Output the (x, y) coordinate of the center of the cell containing the given text.  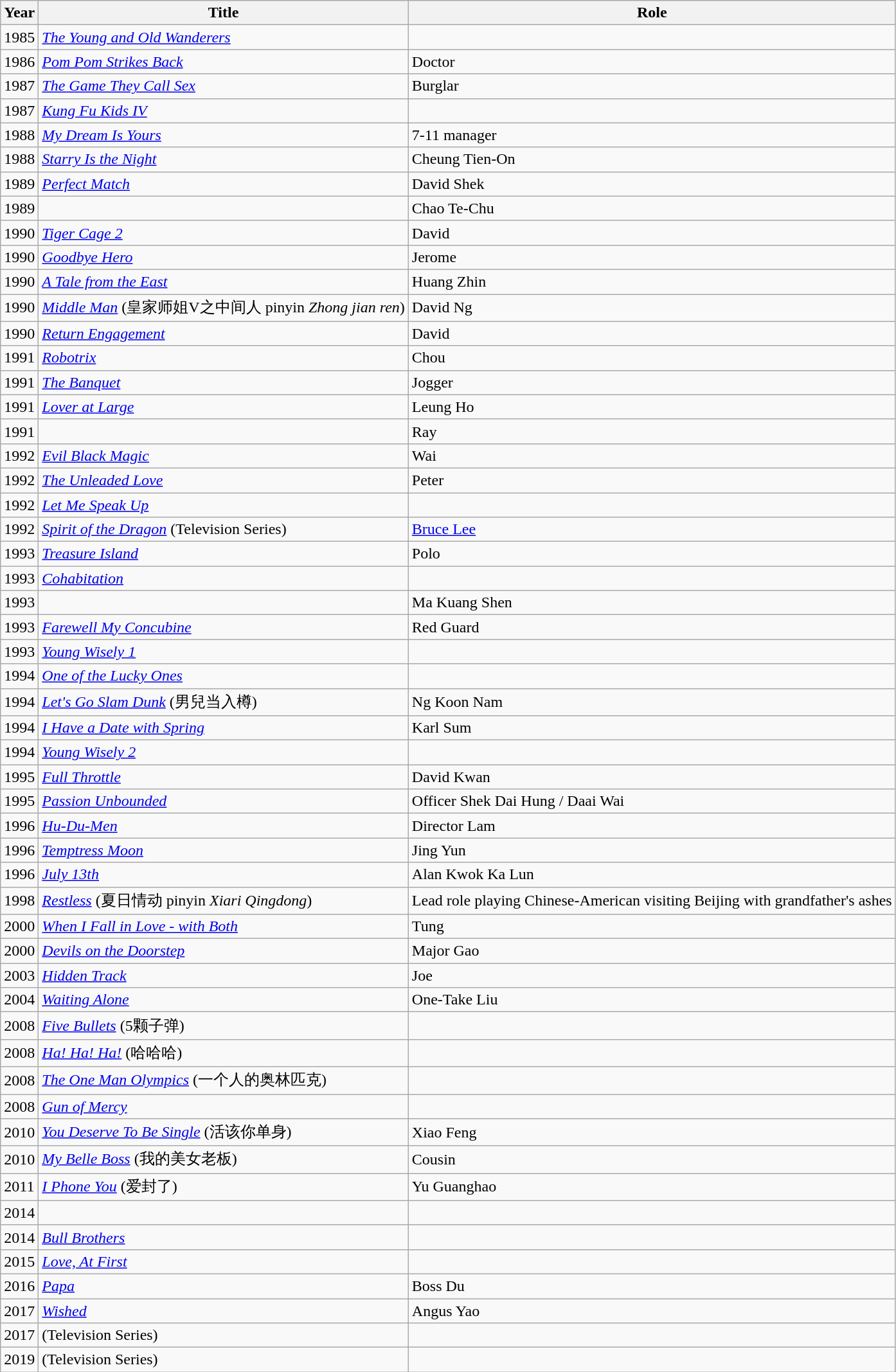
I Phone You (爱封了) (224, 1188)
2016 (19, 1286)
7-11 manager (652, 135)
Hu-Du-Men (224, 826)
1985 (19, 37)
Jogger (652, 382)
Cohabitation (224, 578)
Gun of Mercy (224, 1106)
Full Throttle (224, 777)
Ray (652, 431)
2003 (19, 976)
Goodbye Hero (224, 257)
David Kwan (652, 777)
Farewell My Concubine (224, 627)
You Deserve To Be Single (活该你单身) (224, 1132)
The Game They Call Sex (224, 86)
Yu Guanghao (652, 1188)
Joe (652, 976)
One-Take Liu (652, 1000)
Passion Unbounded (224, 801)
Lead role playing Chinese-American visiting Beijing with grandfather's ashes (652, 901)
Chou (652, 358)
Ma Kuang Shen (652, 603)
Major Gao (652, 951)
2015 (19, 1261)
Temptress Moon (224, 850)
Chao Te-Chu (652, 208)
1986 (19, 62)
Evil Black Magic (224, 456)
Burglar (652, 86)
Devils on the Doorstep (224, 951)
Jing Yun (652, 850)
2019 (19, 1360)
David Ng (652, 308)
Doctor (652, 62)
Xiao Feng (652, 1132)
One of the Lucky Ones (224, 676)
Return Engagement (224, 334)
The Unleaded Love (224, 480)
Karl Sum (652, 728)
Ha! Ha! Ha! (哈哈哈) (224, 1053)
The Banquet (224, 382)
Hidden Track (224, 976)
Five Bullets (5颗子弹) (224, 1026)
Love, At First (224, 1261)
Let's Go Slam Dunk (男兒当入樽) (224, 702)
Officer Shek Dai Hung / Daai Wai (652, 801)
Wai (652, 456)
Lover at Large (224, 407)
Jerome (652, 257)
Bruce Lee (652, 530)
Role (652, 13)
1998 (19, 901)
David Shek (652, 184)
Starry Is the Night (224, 159)
Polo (652, 554)
Peter (652, 480)
Ng Koon Nam (652, 702)
Wished (224, 1310)
Angus Yao (652, 1310)
Cheung Tien-On (652, 159)
Tiger Cage 2 (224, 233)
Boss Du (652, 1286)
Perfect Match (224, 184)
2011 (19, 1188)
Leung Ho (652, 407)
When I Fall in Love - with Both (224, 927)
Tung (652, 927)
Bull Brothers (224, 1237)
Young Wisely 2 (224, 753)
Huang Zhin (652, 281)
July 13th (224, 875)
The Young and Old Wanderers (224, 37)
Middle Man (皇家师姐V之中间人 pinyin Zhong jian ren) (224, 308)
Robotrix (224, 358)
Kung Fu Kids IV (224, 111)
I Have a Date with Spring (224, 728)
Cousin (652, 1159)
My Belle Boss (我的美女老板) (224, 1159)
Year (19, 13)
Pom Pom Strikes Back (224, 62)
Red Guard (652, 627)
Waiting Alone (224, 1000)
My Dream Is Yours (224, 135)
The One Man Olympics (一个人的奥林匹克) (224, 1081)
Treasure Island (224, 554)
A Tale from the East (224, 281)
Alan Kwok Ka Lun (652, 875)
2004 (19, 1000)
Director Lam (652, 826)
Spirit of the Dragon (Television Series) (224, 530)
Title (224, 13)
Restless (夏日情动 pinyin Xiari Qingdong) (224, 901)
Papa (224, 1286)
Let Me Speak Up (224, 504)
Young Wisely 1 (224, 652)
